Find where the given text appears and provide that cell's center as (X, Y) coordinate. 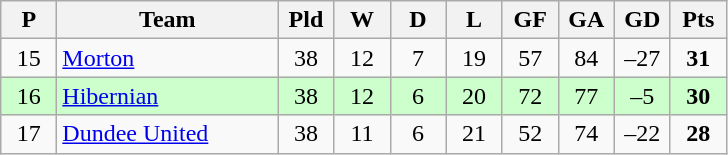
D (418, 20)
11 (362, 134)
72 (530, 96)
GA (586, 20)
77 (586, 96)
17 (29, 134)
57 (530, 58)
P (29, 20)
W (362, 20)
Team (168, 20)
28 (698, 134)
Dundee United (168, 134)
31 (698, 58)
GD (642, 20)
74 (586, 134)
7 (418, 58)
20 (474, 96)
Pld (306, 20)
–5 (642, 96)
Morton (168, 58)
–27 (642, 58)
19 (474, 58)
L (474, 20)
Hibernian (168, 96)
21 (474, 134)
52 (530, 134)
84 (586, 58)
Pts (698, 20)
16 (29, 96)
–22 (642, 134)
30 (698, 96)
GF (530, 20)
15 (29, 58)
